Search for the cell housing the specified text and yield its (X, Y) center coordinate. 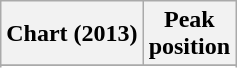
Peakposition (189, 34)
Chart (2013) (72, 34)
